Detect which cell encompasses the target text, then output its [x, y] center coordinate. 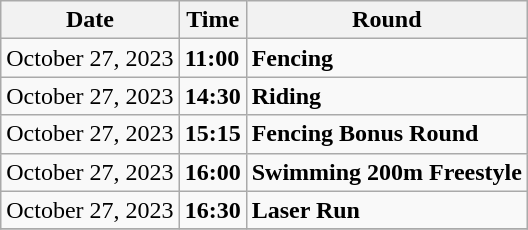
Date [90, 20]
16:00 [212, 172]
14:30 [212, 96]
Laser Run [386, 210]
11:00 [212, 58]
16:30 [212, 210]
Riding [386, 96]
Time [212, 20]
Swimming 200m Freestyle [386, 172]
15:15 [212, 134]
Fencing Bonus Round [386, 134]
Fencing [386, 58]
Round [386, 20]
